Identify which cell holds the provided text, then report its [X, Y] central coordinate. 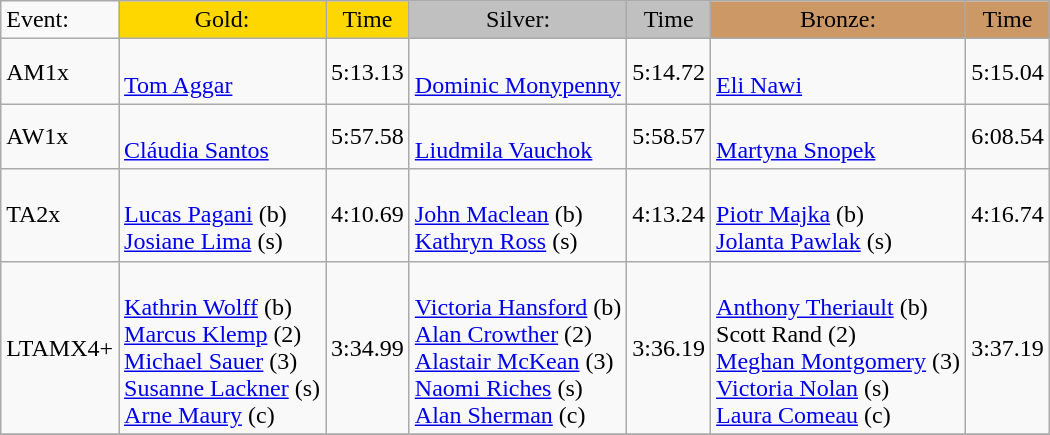
Dominic Monypenny [518, 72]
John Maclean (b)Kathryn Ross (s) [518, 215]
4:16.74 [1008, 215]
4:10.69 [368, 215]
AM1x [60, 72]
TA2x [60, 215]
Piotr Majka (b)Jolanta Pawlak (s) [838, 215]
3:37.19 [1008, 348]
6:08.54 [1008, 136]
4:13.24 [669, 215]
Anthony Theriault (b)Scott Rand (2)Meghan Montgomery (3)Victoria Nolan (s)Laura Comeau (c) [838, 348]
Cláudia Santos [222, 136]
Gold: [222, 20]
Victoria Hansford (b)Alan Crowther (2)Alastair McKean (3)Naomi Riches (s)Alan Sherman (c) [518, 348]
Lucas Pagani (b)Josiane Lima (s) [222, 215]
Kathrin Wolff (b)Marcus Klemp (2)Michael Sauer (3)Susanne Lackner (s)Arne Maury (c) [222, 348]
Eli Nawi [838, 72]
Silver: [518, 20]
Event: [60, 20]
Liudmila Vauchok [518, 136]
AW1x [60, 136]
Bronze: [838, 20]
5:13.13 [368, 72]
5:57.58 [368, 136]
5:14.72 [669, 72]
Tom Aggar [222, 72]
5:15.04 [1008, 72]
3:34.99 [368, 348]
3:36.19 [669, 348]
5:58.57 [669, 136]
LTAMX4+ [60, 348]
Martyna Snopek [838, 136]
